Locate the cell with the specified text and output its [x, y] center coordinate. 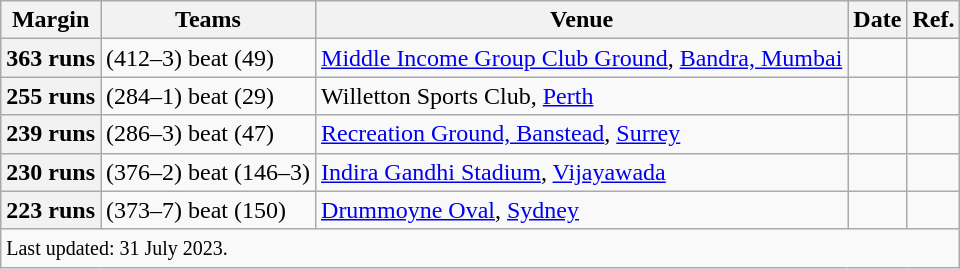
Indira Gandhi Stadium, Vijayawada [582, 172]
Margin [51, 20]
Last updated: 31 July 2023. [480, 248]
230 runs [51, 172]
363 runs [51, 58]
Recreation Ground, Banstead, Surrey [582, 134]
Drummoyne Oval, Sydney [582, 210]
Middle Income Group Club Ground, Bandra, Mumbai [582, 58]
223 runs [51, 210]
(284–1) beat (29) [208, 96]
(286–3) beat (47) [208, 134]
(412–3) beat (49) [208, 58]
(376–2) beat (146–3) [208, 172]
255 runs [51, 96]
(373–7) beat (150) [208, 210]
Ref. [934, 20]
Teams [208, 20]
Date [878, 20]
Willetton Sports Club, Perth [582, 96]
Venue [582, 20]
239 runs [51, 134]
